Scan for the cell matching the given text and deliver its [X, Y] coordinate at center. 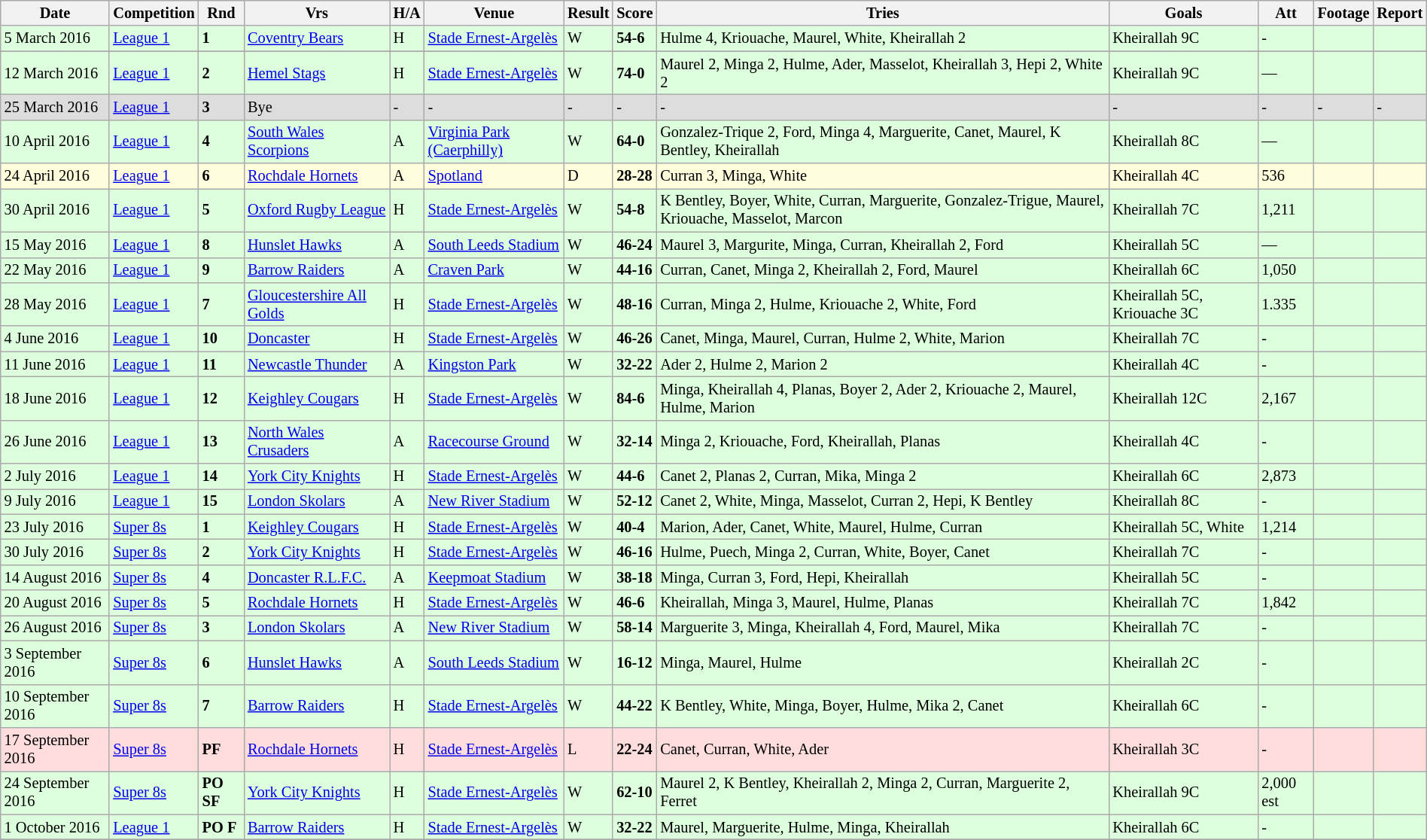
2,000 est [1286, 793]
10 [221, 339]
18 June 2016 [56, 398]
4 June 2016 [56, 339]
Maurel 3, Margurite, Minga, Curran, Kheirallah 2, Ford [882, 245]
Marion, Ader, Canet, White, Maurel, Hulme, Curran [882, 527]
12 [221, 398]
2 July 2016 [56, 476]
Canet, Minga, Maurel, Curran, Hulme 2, White, Marion [882, 339]
52-12 [634, 501]
20 August 2016 [56, 603]
28 May 2016 [56, 304]
40-4 [634, 527]
Date [56, 13]
Newcastle Thunder [317, 364]
10 September 2016 [56, 706]
48-16 [634, 304]
84-6 [634, 398]
Minga, Maurel, Hulme [882, 662]
44-22 [634, 706]
16-12 [634, 662]
74-0 [634, 73]
Competition [154, 13]
Score [634, 13]
22-24 [634, 749]
1,050 [1286, 270]
Result [589, 13]
10 April 2016 [56, 142]
46-26 [634, 339]
11 [221, 364]
Kheirallah 3C [1184, 749]
Spotland [494, 176]
Coventry Bears [317, 38]
Kingston Park [494, 364]
Att [1286, 13]
Rnd [221, 13]
Keepmoat Stadium [494, 577]
Curran, Canet, Minga 2, Kheirallah 2, Ford, Maurel [882, 270]
1,842 [1286, 603]
Canet 2, Planas 2, Curran, Mika, Minga 2 [882, 476]
24 September 2016 [56, 793]
64-0 [634, 142]
1.335 [1286, 304]
14 [221, 476]
Canet, Curran, White, Ader [882, 749]
Minga 2, Kriouache, Ford, Kheirallah, Planas [882, 442]
32-14 [634, 442]
15 [221, 501]
54-8 [634, 210]
Kheirallah, Minga 3, Maurel, Hulme, Planas [882, 603]
8 [221, 245]
L [589, 749]
Maurel 2, Minga 2, Hulme, Ader, Masselot, Kheirallah 3, Hepi 2, White 2 [882, 73]
30 July 2016 [56, 552]
54-6 [634, 38]
11 June 2016 [56, 364]
Craven Park [494, 270]
13 [221, 442]
Maurel, Marguerite, Hulme, Minga, Kheirallah [882, 827]
12 March 2016 [56, 73]
PF [221, 749]
46-16 [634, 552]
5 March 2016 [56, 38]
28-28 [634, 176]
1,211 [1286, 210]
58-14 [634, 628]
30 April 2016 [56, 210]
Racecourse Ground [494, 442]
62-10 [634, 793]
Kheirallah 5C, Kriouache 3C [1184, 304]
Kheirallah 12C [1184, 398]
44-16 [634, 270]
Doncaster R.L.F.C. [317, 577]
Venue [494, 13]
2,167 [1286, 398]
Hemel Stags [317, 73]
23 July 2016 [56, 527]
K Bentley, Boyer, White, Curran, Marguerite, Gonzalez-Trigue, Maurel, Kriouache, Masselot, Marcon [882, 210]
22 May 2016 [56, 270]
Doncaster [317, 339]
Ader 2, Hulme 2, Marion 2 [882, 364]
Virginia Park (Caerphilly) [494, 142]
3 September 2016 [56, 662]
Bye [317, 107]
536 [1286, 176]
Gloucestershire All Golds [317, 304]
9 July 2016 [56, 501]
Footage [1344, 13]
Curran 3, Minga, White [882, 176]
24 April 2016 [56, 176]
46-6 [634, 603]
Canet 2, White, Minga, Masselot, Curran 2, Hepi, K Bentley [882, 501]
Vrs [317, 13]
2,873 [1286, 476]
PO F [221, 827]
26 June 2016 [56, 442]
Goals [1184, 13]
Minga, Curran 3, Ford, Hepi, Kheirallah [882, 577]
Maurel 2, K Bentley, Kheirallah 2, Minga 2, Curran, Marguerite 2, Ferret [882, 793]
1 October 2016 [56, 827]
Report [1400, 13]
26 August 2016 [56, 628]
17 September 2016 [56, 749]
Marguerite 3, Minga, Kheirallah 4, Ford, Maurel, Mika [882, 628]
44-6 [634, 476]
Hulme 4, Kriouache, Maurel, White, Kheirallah 2 [882, 38]
25 March 2016 [56, 107]
46-24 [634, 245]
Tries [882, 13]
15 May 2016 [56, 245]
Kheirallah 5C, White [1184, 527]
Minga, Kheirallah 4, Planas, Boyer 2, Ader 2, Kriouache 2, Maurel, Hulme, Marion [882, 398]
38-18 [634, 577]
14 August 2016 [56, 577]
Curran, Minga 2, Hulme, Kriouache 2, White, Ford [882, 304]
Gonzalez-Trique 2, Ford, Minga 4, Marguerite, Canet, Maurel, K Bentley, Kheirallah [882, 142]
Hulme, Puech, Minga 2, Curran, White, Boyer, Canet [882, 552]
K Bentley, White, Minga, Boyer, Hulme, Mika 2, Canet [882, 706]
Oxford Rugby League [317, 210]
H/A [407, 13]
1,214 [1286, 527]
9 [221, 270]
Kheirallah 2C [1184, 662]
D [589, 176]
North Wales Crusaders [317, 442]
PO SF [221, 793]
South Wales Scorpions [317, 142]
